Extract the (x, y) coordinate from the center of the cell holding the provided text.  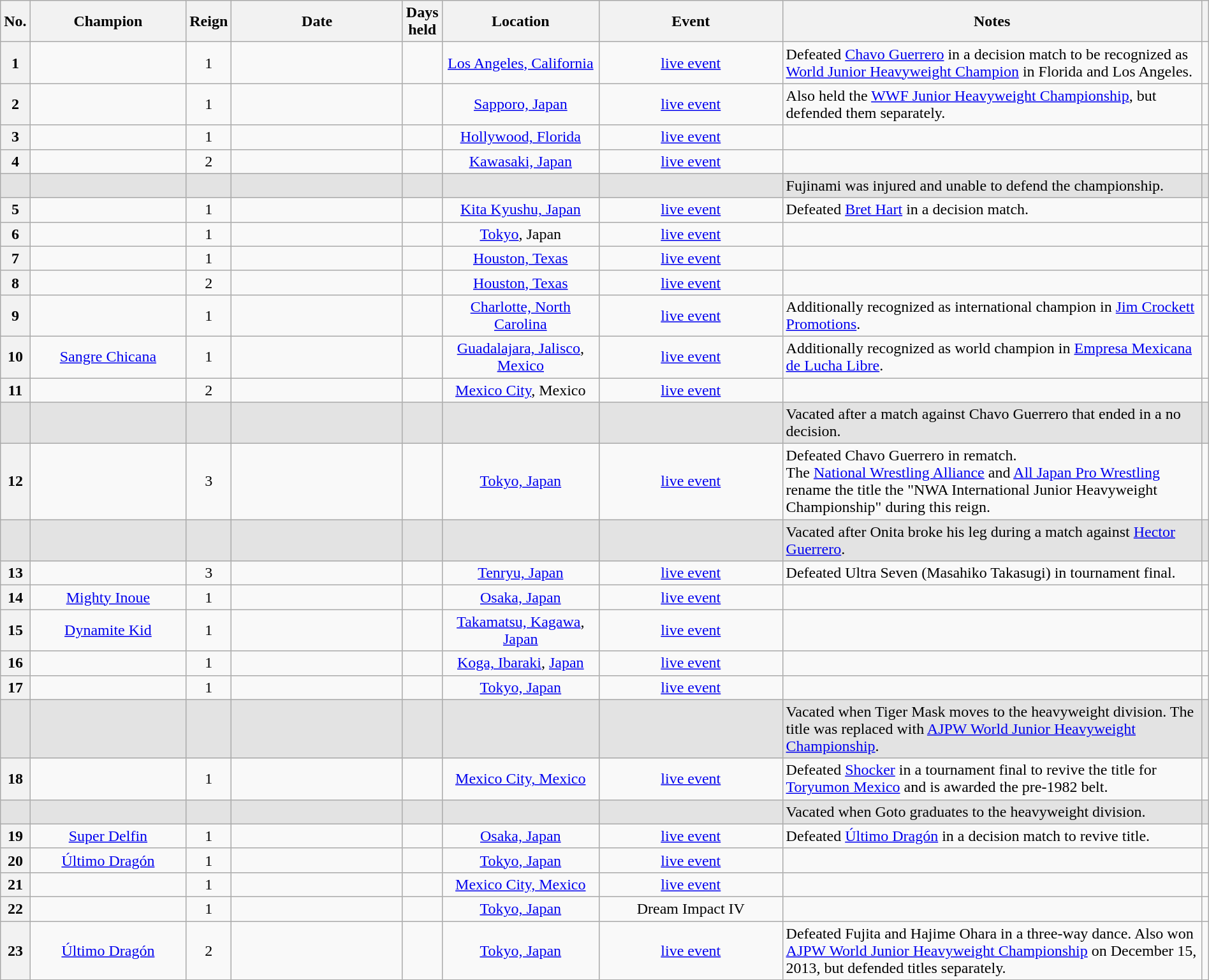
Defeated Ultra Seven (Masahiko Takasugi) in tournament final. (992, 573)
4 (15, 161)
Fujinami was injured and unable to defend the championship. (992, 186)
Sangre Chicana (108, 357)
15 (15, 630)
Also held the WWF Junior Heavyweight Championship, but defended them separately. (992, 105)
No. (15, 22)
Notes (992, 22)
Defeated Shocker in a tournament final to revive the title for Toryumon Mexico and is awarded the pre-1982 belt. (992, 779)
Vacated when Tiger Mask moves to the heavyweight division. The title was replaced with AJPW World Junior Heavyweight Championship. (992, 729)
Dynamite Kid (108, 630)
Koga, Ibaraki, Japan (520, 663)
Vacated after Onita broke his leg during a match against Hector Guerrero. (992, 541)
23 (15, 950)
Los Angeles, California (520, 62)
Kawasaki, Japan (520, 161)
17 (15, 687)
Defeated Chavo Guerrero in a decision match to be recognized as World Junior Heavyweight Champion in Florida and Los Angeles. (992, 62)
Additionally recognized as world champion in Empresa Mexicana de Lucha Libre. (992, 357)
Hollywood, Florida (520, 137)
Event (691, 22)
Location (520, 22)
Super Delfin (108, 836)
13 (15, 573)
Days held (422, 22)
21 (15, 884)
Kita Kyushu, Japan (520, 210)
Dream Impact IV (691, 909)
14 (15, 597)
Additionally recognized as international champion in Jim Crockett Promotions. (992, 315)
Defeated Bret Hart in a decision match. (992, 210)
8 (15, 282)
7 (15, 258)
9 (15, 315)
Guadalajara, Jalisco, Mexico (520, 357)
Takamatsu, Kagawa, Japan (520, 630)
6 (15, 234)
11 (15, 390)
10 (15, 357)
Date (318, 22)
22 (15, 909)
Charlotte, North Carolina (520, 315)
Vacated when Goto graduates to the heavyweight division. (992, 812)
Sapporo, Japan (520, 105)
16 (15, 663)
12 (15, 482)
Champion (108, 22)
Vacated after a match against Chavo Guerrero that ended in a no decision. (992, 423)
Tenryu, Japan (520, 573)
5 (15, 210)
20 (15, 860)
Reign (209, 22)
19 (15, 836)
Defeated Último Dragón in a decision match to revive title. (992, 836)
Mighty Inoue (108, 597)
18 (15, 779)
